Detect which cell encompasses the target text, then output its (X, Y) center coordinate. 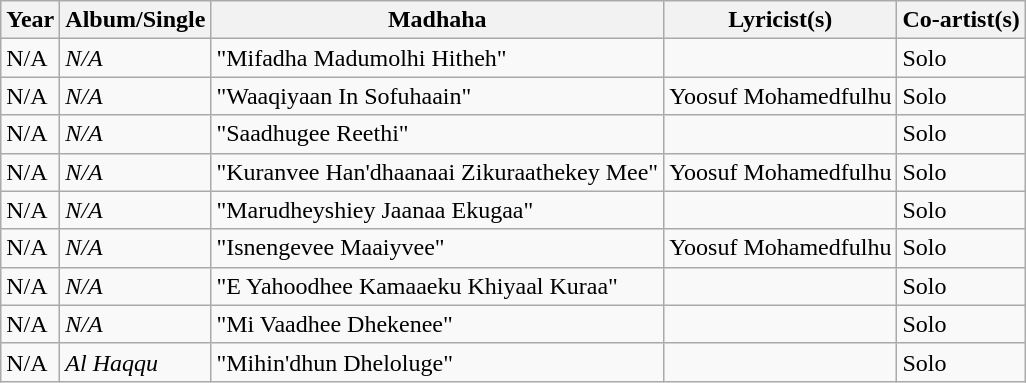
"Mifadha Madumolhi Hitheh" (438, 58)
Album/Single (136, 20)
"Mi Vaadhee Dhekenee" (438, 324)
"Mihin'dhun Dheloluge" (438, 362)
Madhaha (438, 20)
"Saadhugee Reethi" (438, 134)
"Marudheyshiey Jaanaa Ekugaa" (438, 210)
"Isnengevee Maaiyvee" (438, 248)
"Waaqiyaan In Sofuhaain" (438, 96)
Lyricist(s) (780, 20)
"E Yahoodhee Kamaaeku Khiyaal Kuraa" (438, 286)
Al Haqqu (136, 362)
"Kuranvee Han'dhaanaai Zikuraathekey Mee" (438, 172)
Co-artist(s) (961, 20)
Year (30, 20)
